Output the [x, y] coordinate of the center of the cell containing the given text.  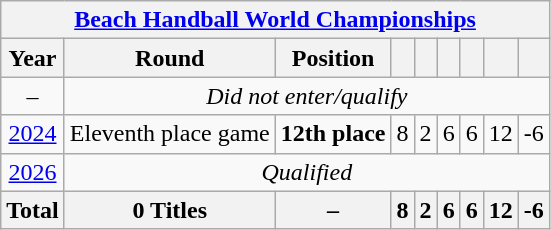
Round [170, 58]
0 Titles [170, 210]
Qualified [306, 172]
Total [33, 210]
2026 [33, 172]
2024 [33, 134]
Did not enter/qualify [306, 96]
Eleventh place game [170, 134]
Year [33, 58]
Position [333, 58]
Beach Handball World Championships [276, 20]
12th place [333, 134]
